Identify which cell holds the provided text, then report its [x, y] central coordinate. 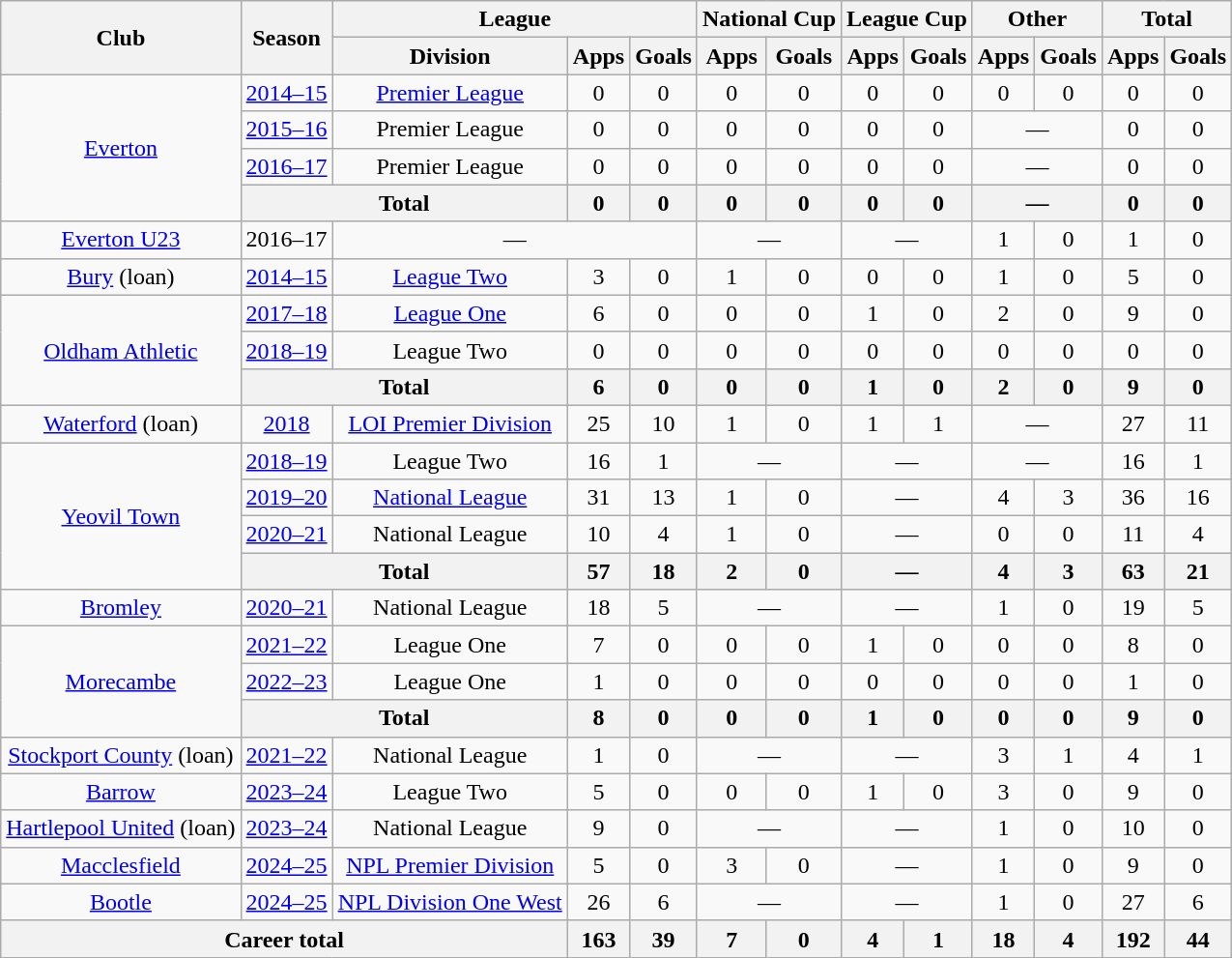
63 [1132, 571]
Stockport County (loan) [121, 755]
Oldham Athletic [121, 350]
Everton U23 [121, 240]
192 [1132, 939]
Morecambe [121, 682]
Other [1037, 19]
Everton [121, 148]
44 [1198, 939]
13 [664, 498]
163 [598, 939]
Macclesfield [121, 865]
Division [450, 56]
National Cup [769, 19]
2019–20 [286, 498]
2022–23 [286, 682]
Season [286, 38]
League Cup [907, 19]
21 [1198, 571]
NPL Division One West [450, 902]
Career total [284, 939]
26 [598, 902]
2017–18 [286, 313]
Club [121, 38]
League [514, 19]
57 [598, 571]
25 [598, 423]
Barrow [121, 792]
Waterford (loan) [121, 423]
Bury (loan) [121, 276]
Yeovil Town [121, 516]
Bromley [121, 608]
36 [1132, 498]
NPL Premier Division [450, 865]
19 [1132, 608]
31 [598, 498]
Hartlepool United (loan) [121, 828]
2018 [286, 423]
2015–16 [286, 130]
LOI Premier Division [450, 423]
Bootle [121, 902]
39 [664, 939]
